Scan for the cell matching the given text and deliver its [X, Y] coordinate at center. 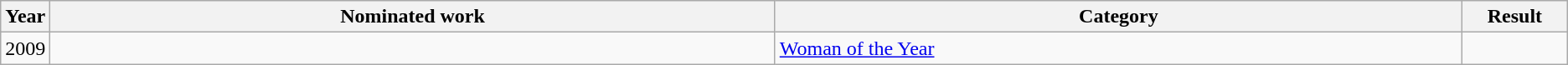
2009 [25, 48]
Woman of the Year [1118, 48]
Category [1118, 17]
Result [1515, 17]
Year [25, 17]
Nominated work [412, 17]
